Capture the cell that displays the provided text and extract its [X, Y] central coordinate. 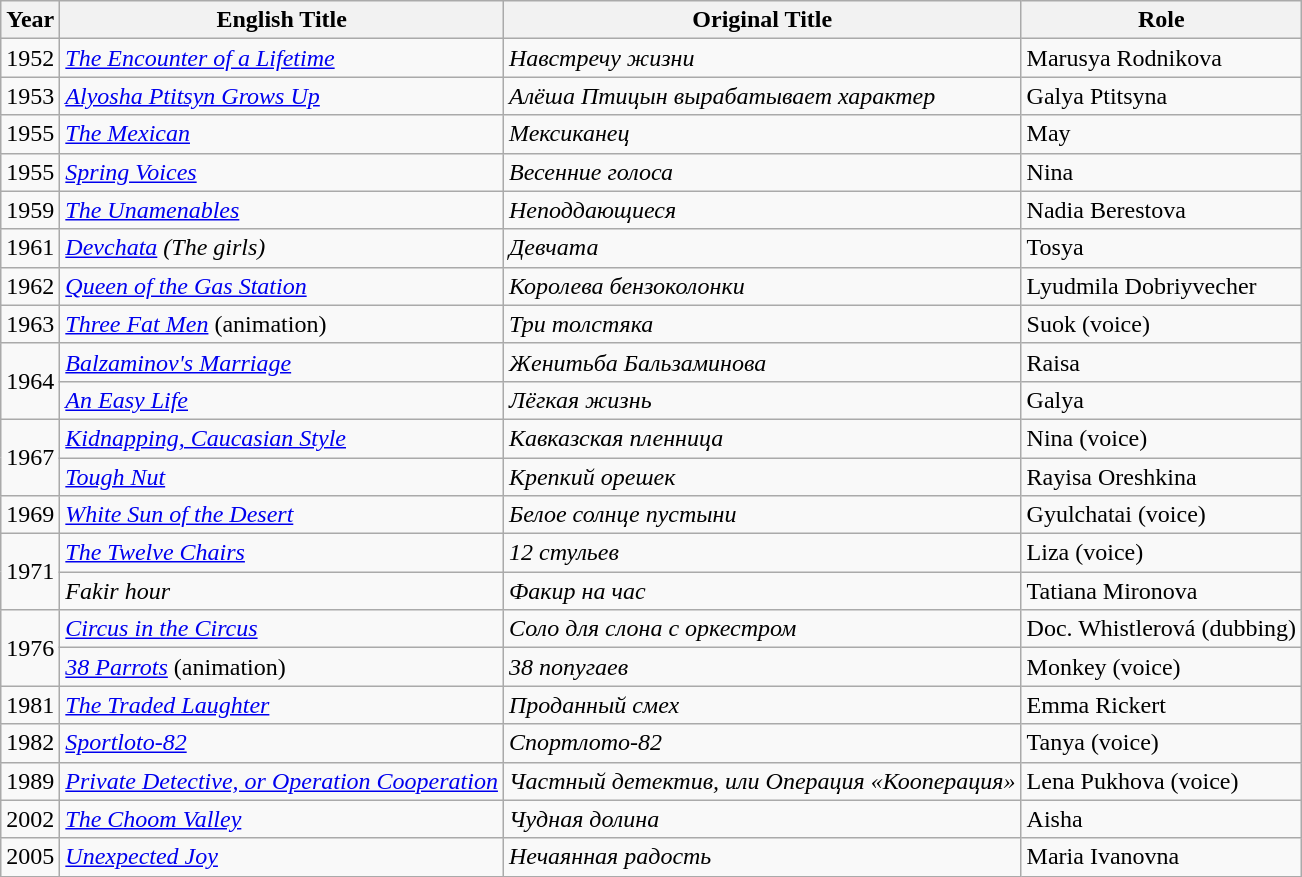
Liza (voice) [1162, 553]
Maria Ivanovna [1162, 857]
The Traded Laughter [282, 705]
Spring Voices [282, 172]
1971 [30, 572]
Соло для слона с оркестром [762, 629]
Marusya Rodnikova [1162, 58]
Nadia Berestova [1162, 210]
Gyulchatai (voice) [1162, 515]
1964 [30, 381]
Three Fat Men (animation) [282, 324]
Unexpected Joy [282, 857]
Nina [1162, 172]
Кавказская пленница [762, 438]
Sportloto-82 [282, 743]
Три толстяка [762, 324]
Чудная долина [762, 819]
The Encounter of a Lifetime [282, 58]
Женитьба Бальзаминова [762, 362]
1981 [30, 705]
38 попугаев [762, 667]
Alyosha Ptitsyn Grows Up [282, 96]
The Choom Valley [282, 819]
Original Title [762, 20]
Проданный смех [762, 705]
Нечаянная радость [762, 857]
Весенние голоса [762, 172]
Kidnapping, Caucasian Style [282, 438]
Doc. Whistlerová (dubbing) [1162, 629]
Факир на час [762, 591]
Year [30, 20]
Queen of the Gas Station [282, 286]
Tosya [1162, 248]
White Sun of the Desert [282, 515]
Девчата [762, 248]
Circus in the Circus [282, 629]
1962 [30, 286]
12 стульев [762, 553]
1963 [30, 324]
2002 [30, 819]
English Title [282, 20]
Fakir hour [282, 591]
1959 [30, 210]
Balzaminov's Marriage [282, 362]
1989 [30, 781]
Tatiana Mironova [1162, 591]
Nina (voice) [1162, 438]
The Twelve Chairs [282, 553]
Неподдающиеся [762, 210]
Королева бензоколонки [762, 286]
Lena Pukhova (voice) [1162, 781]
Raisa [1162, 362]
Мексиканец [762, 134]
Emma Rickert [1162, 705]
An Easy Life [282, 400]
1961 [30, 248]
1969 [30, 515]
Белое солнце пустыни [762, 515]
Role [1162, 20]
Galya Ptitsyna [1162, 96]
Lyudmila Dobriyvecher [1162, 286]
Навстречу жизни [762, 58]
Aisha [1162, 819]
Tough Nut [282, 477]
The Mexican [282, 134]
Galya [1162, 400]
Спортлото-82 [762, 743]
Rayisa Oreshkina [1162, 477]
1976 [30, 648]
Private Detective, or Operation Cooperation [282, 781]
Suok (voice) [1162, 324]
Tanya (voice) [1162, 743]
May [1162, 134]
38 Parrots (animation) [282, 667]
2005 [30, 857]
Monkey (voice) [1162, 667]
Крепкий орешек [762, 477]
Алёша Птицын вырабатывает характер [762, 96]
1952 [30, 58]
1967 [30, 457]
Лёгкая жизнь [762, 400]
Devchata (The girls) [282, 248]
Частный детектив, или Операция «Кооперация» [762, 781]
1953 [30, 96]
The Unamenables [282, 210]
1982 [30, 743]
